Return the (X, Y) coordinate for the center point of the cell that contains the specified text.  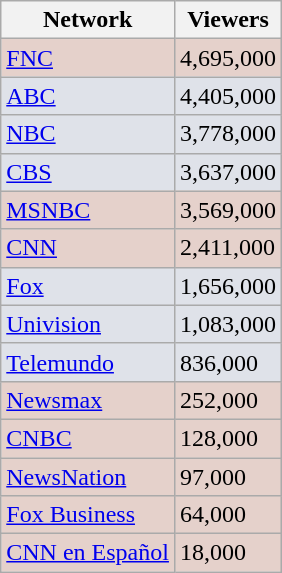
Fox (88, 286)
1,083,000 (228, 324)
CNN (88, 248)
2,411,000 (228, 248)
97,000 (228, 477)
4,695,000 (228, 58)
CBS (88, 172)
Telemundo (88, 362)
Viewers (228, 20)
Network (88, 20)
CNN en Español (88, 553)
128,000 (228, 438)
ABC (88, 96)
18,000 (228, 553)
NBC (88, 134)
MSNBC (88, 210)
64,000 (228, 515)
3,637,000 (228, 172)
Univision (88, 324)
Fox Business (88, 515)
3,569,000 (228, 210)
Newsmax (88, 400)
NewsNation (88, 477)
836,000 (228, 362)
1,656,000 (228, 286)
4,405,000 (228, 96)
252,000 (228, 400)
3,778,000 (228, 134)
CNBC (88, 438)
FNC (88, 58)
